Extract the (X, Y) coordinate from the center of the cell holding the provided text.  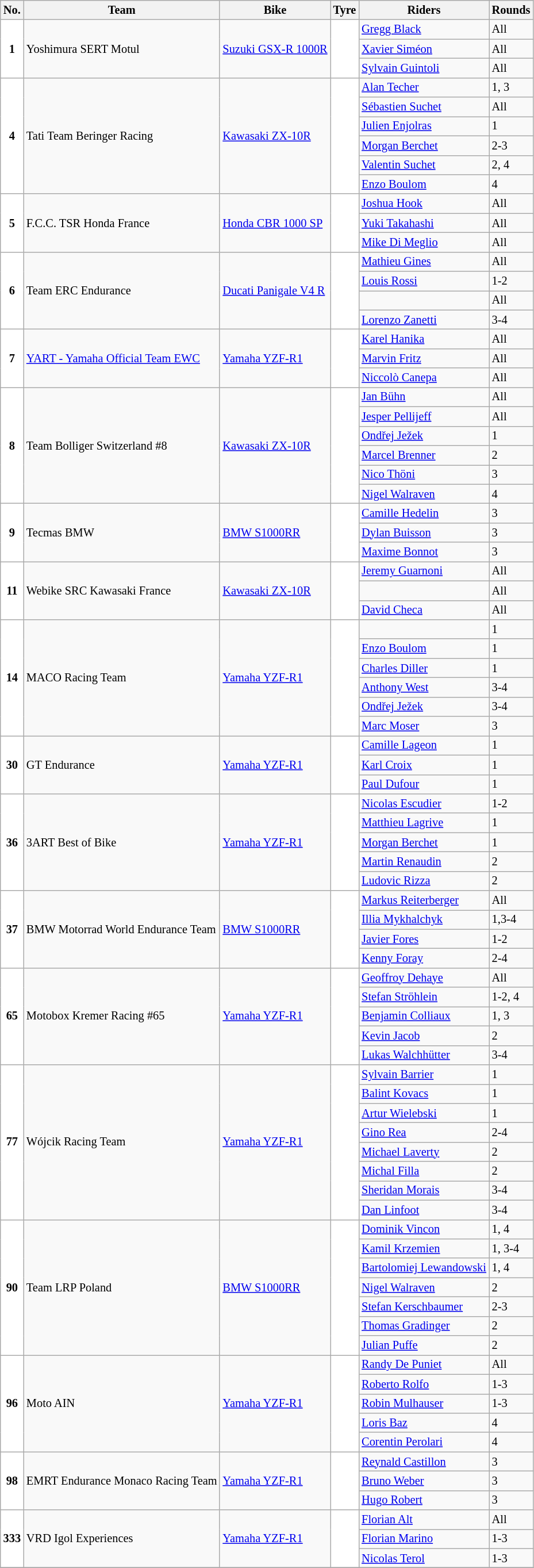
Tyre (345, 10)
Lukas Walchhütter (424, 1055)
Motobox Kremer Racing #65 (122, 1016)
9 (12, 532)
5 (12, 223)
Sheridan Morais (424, 1190)
Geoffroy Dehaye (424, 977)
Karl Croix (424, 765)
14 (12, 677)
Anthony West (424, 687)
Marc Moser (424, 726)
1, 3-4 (512, 1248)
Julian Puffe (424, 1345)
BMW Motorrad World Endurance Team (122, 929)
Riders (424, 10)
1,3-4 (512, 919)
EMRT Endurance Monaco Racing Team (122, 1481)
36 (12, 842)
Martin Renaudin (424, 861)
1-2, 4 (512, 997)
Matthieu Lagrive (424, 823)
No. (12, 10)
Hugo Robert (424, 1500)
Sylvain Guintoli (424, 68)
Robin Mulhauser (424, 1404)
90 (12, 1287)
Joshua Hook (424, 204)
Lorenzo Zanetti (424, 320)
Wójcik Racing Team (122, 1142)
Sébastien Suchet (424, 107)
65 (12, 1016)
Nicolas Terol (424, 1558)
Yoshimura SERT Motul (122, 48)
Jesper Pellijeff (424, 416)
GT Endurance (122, 765)
Honda CBR 1000 SP (275, 223)
Maxime Bonnot (424, 552)
Team Bolliger Switzerland #8 (122, 445)
11 (12, 590)
Louis Rossi (424, 281)
Camille Lageon (424, 745)
Bartolomiej Lewandowski (424, 1268)
Niccolò Canepa (424, 378)
Bruno Weber (424, 1481)
Kenny Foray (424, 959)
Stefan Kerschbaumer (424, 1306)
96 (12, 1403)
98 (12, 1481)
Suzuki GSX-R 1000R (275, 48)
Corentin Perolari (424, 1442)
6 (12, 291)
Jeremy Guarnoni (424, 571)
Valentin Suchet (424, 165)
Michal Filla (424, 1171)
Roberto Rolfo (424, 1384)
Yuki Takahashi (424, 223)
Rounds (512, 10)
Mathieu Gines (424, 262)
David Checa (424, 610)
Reynald Castillon (424, 1462)
Xavier Siméon (424, 49)
30 (12, 765)
Gino Rea (424, 1132)
333 (12, 1539)
Javier Fores (424, 939)
Marcel Brenner (424, 455)
Kamil Krzemien (424, 1248)
Gregg Black (424, 29)
MACO Racing Team (122, 677)
Nico Thöni (424, 474)
Artur Wielebski (424, 1113)
Kevin Jacob (424, 1036)
Stefan Ströhlein (424, 997)
3ART Best of Bike (122, 842)
Moto AIN (122, 1403)
Randy De Puniet (424, 1364)
Paul Dufour (424, 784)
VRD Igol Experiences (122, 1539)
8 (12, 445)
Florian Marino (424, 1539)
Benjamin Colliaux (424, 1016)
Karel Hanika (424, 339)
Illia Mykhalchyk (424, 919)
Loris Baz (424, 1423)
Team (122, 10)
Ludovic Rizza (424, 881)
Webike SRC Kawasaki France (122, 590)
Tecmas BMW (122, 532)
Balint Kovacs (424, 1094)
Sylvain Barrier (424, 1074)
Dylan Buisson (424, 532)
Camille Hedelin (424, 513)
F.C.C. TSR Honda France (122, 223)
Markus Reiterberger (424, 900)
2, 4 (512, 165)
7 (12, 358)
Florian Alt (424, 1520)
37 (12, 929)
Team LRP Poland (122, 1287)
Dan Linfoot (424, 1210)
Tati Team Beringer Racing (122, 136)
Mike Di Meglio (424, 242)
YART - Yamaha Official Team EWC (122, 358)
Ducati Panigale V4 R (275, 291)
Dominik Vincon (424, 1229)
Jan Bühn (424, 397)
Julien Enjolras (424, 126)
Team ERC Endurance (122, 291)
77 (12, 1142)
Bike (275, 10)
Michael Laverty (424, 1152)
Thomas Gradinger (424, 1326)
Charles Diller (424, 668)
Marvin Fritz (424, 358)
Alan Techer (424, 87)
Nicolas Escudier (424, 803)
